Extract the (X, Y) coordinate from the center of the cell holding the provided text.  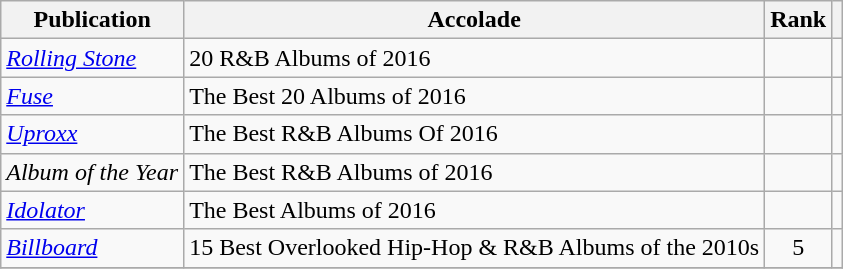
5 (798, 248)
Idolator (92, 210)
Publication (92, 20)
Fuse (92, 96)
The Best 20 Albums of 2016 (474, 96)
Rank (798, 20)
Album of the Year (92, 172)
15 Best Overlooked Hip-Hop & R&B Albums of the 2010s (474, 248)
Uproxx (92, 134)
20 R&B Albums of 2016 (474, 58)
Accolade (474, 20)
The Best R&B Albums Of 2016 (474, 134)
The Best R&B Albums of 2016 (474, 172)
Rolling Stone (92, 58)
Billboard (92, 248)
The Best Albums of 2016 (474, 210)
